Scan for the cell matching the given text and deliver its (X, Y) coordinate at center. 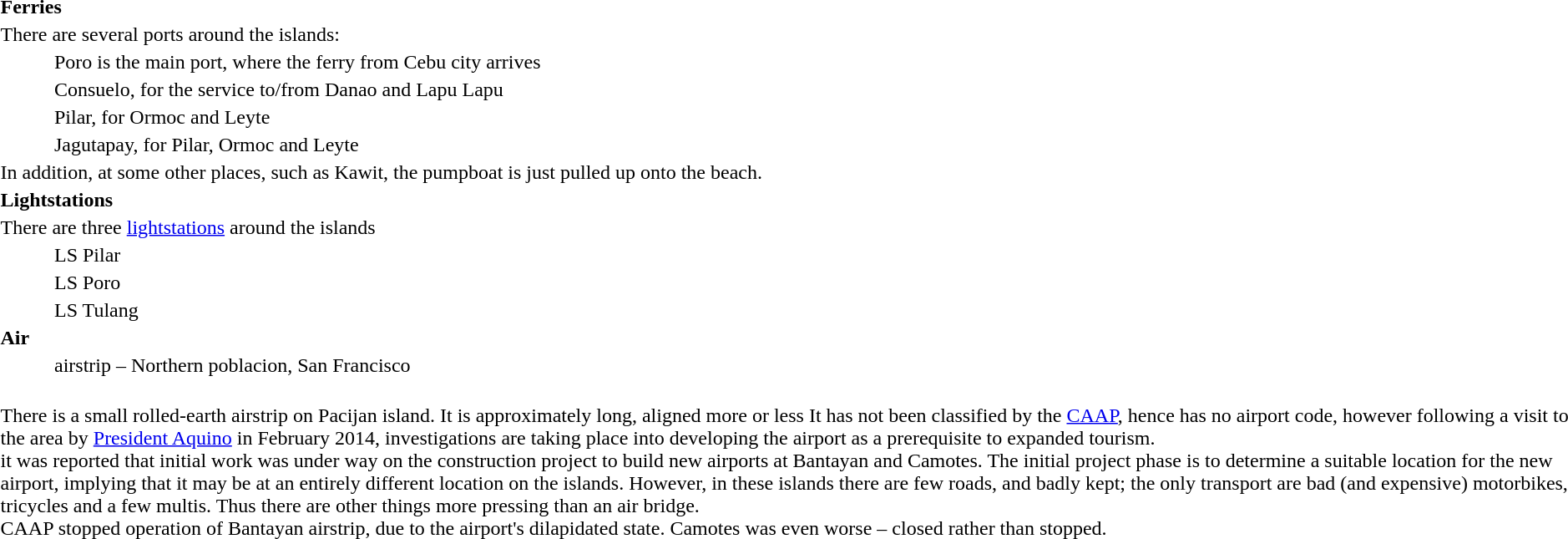
Pilar, for Ormoc and Leyte (618, 117)
Jagutapay, for Pilar, Ormoc and Leyte (618, 145)
LS Pilar (612, 255)
Consuelo, for the service to/from Danao and Lapu Lapu (618, 89)
LS Poro (612, 282)
Poro is the main port, where the ferry from Cebu city arrives (618, 62)
airstrip – Northern poblacion, San Francisco (612, 365)
LS Tulang (612, 310)
